Search for the cell housing the specified text and yield its (x, y) center coordinate. 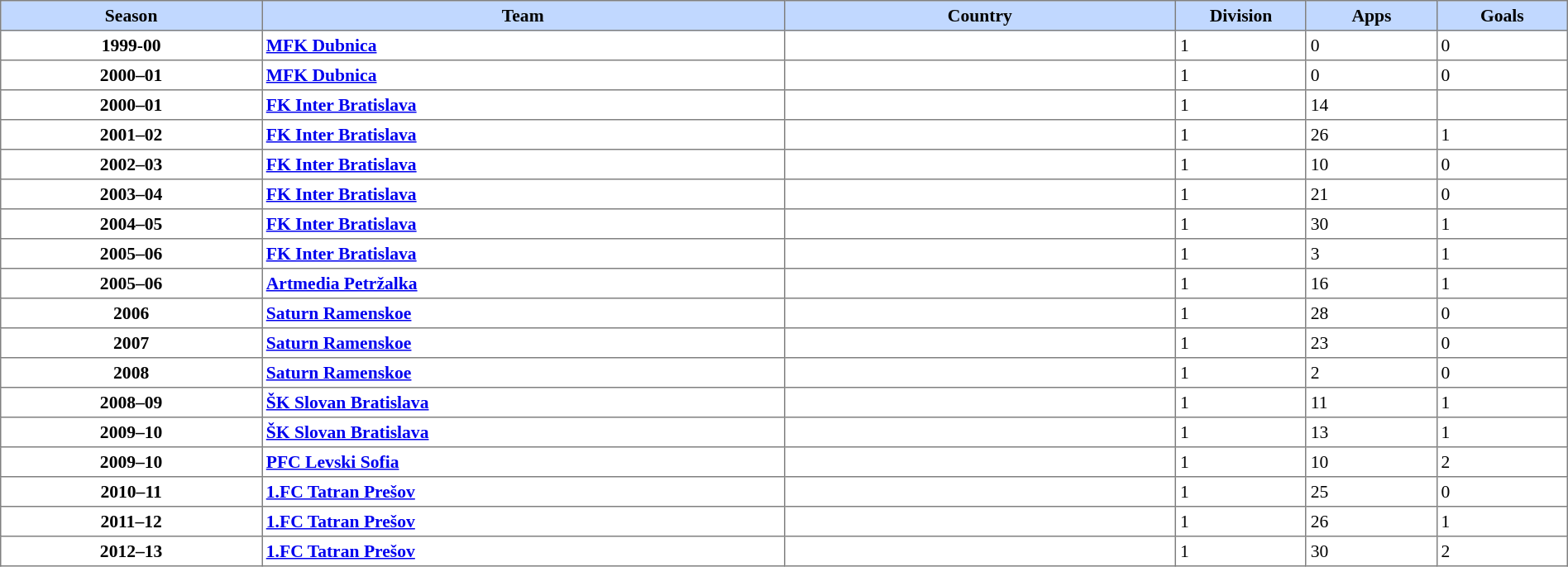
16 (1371, 283)
2001–02 (131, 135)
Goals (1502, 16)
2010–11 (131, 492)
2003–04 (131, 194)
2007 (131, 343)
28 (1371, 313)
21 (1371, 194)
PFC Levski Sofia (523, 462)
3 (1371, 254)
2011–12 (131, 522)
1999-00 (131, 45)
2008–09 (131, 403)
2008 (131, 373)
Country (980, 16)
14 (1371, 105)
11 (1371, 403)
2006 (131, 313)
2002–03 (131, 164)
Division (1241, 16)
2012–13 (131, 551)
Season (131, 16)
2004–05 (131, 224)
23 (1371, 343)
Artmedia Petržalka (523, 283)
Team (523, 16)
Apps (1371, 16)
13 (1371, 432)
25 (1371, 492)
